Determine the (X, Y) coordinate at the center of the cell enclosing the given text.  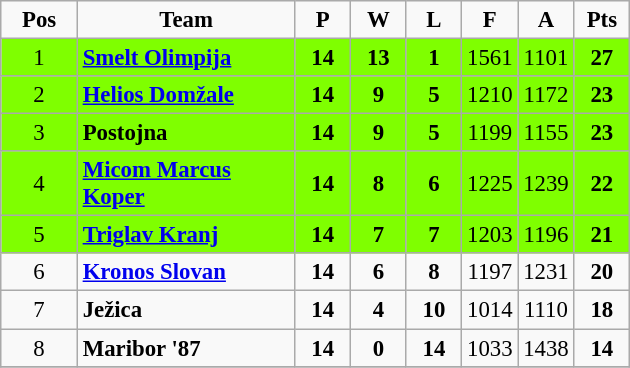
1033 (490, 348)
Ježica (186, 310)
Kronos Slovan (186, 273)
22 (602, 184)
Helios Domžale (186, 95)
21 (602, 235)
1197 (490, 273)
1210 (490, 95)
0 (379, 348)
Pts (602, 20)
Team (186, 20)
1225 (490, 184)
3 (40, 133)
F (490, 20)
Triglav Kranj (186, 235)
1203 (490, 235)
W (379, 20)
1199 (490, 133)
1239 (546, 184)
13 (379, 58)
A (546, 20)
Maribor '87 (186, 348)
P (323, 20)
1561 (490, 58)
10 (434, 310)
1196 (546, 235)
18 (602, 310)
Postojna (186, 133)
Micom Marcus Koper (186, 184)
20 (602, 273)
1101 (546, 58)
Pos (40, 20)
1155 (546, 133)
1172 (546, 95)
Smelt Olimpija (186, 58)
2 (40, 95)
1231 (546, 273)
1014 (490, 310)
1110 (546, 310)
1438 (546, 348)
L (434, 20)
27 (602, 58)
